Return (x, y) of the center of cell containing provided text 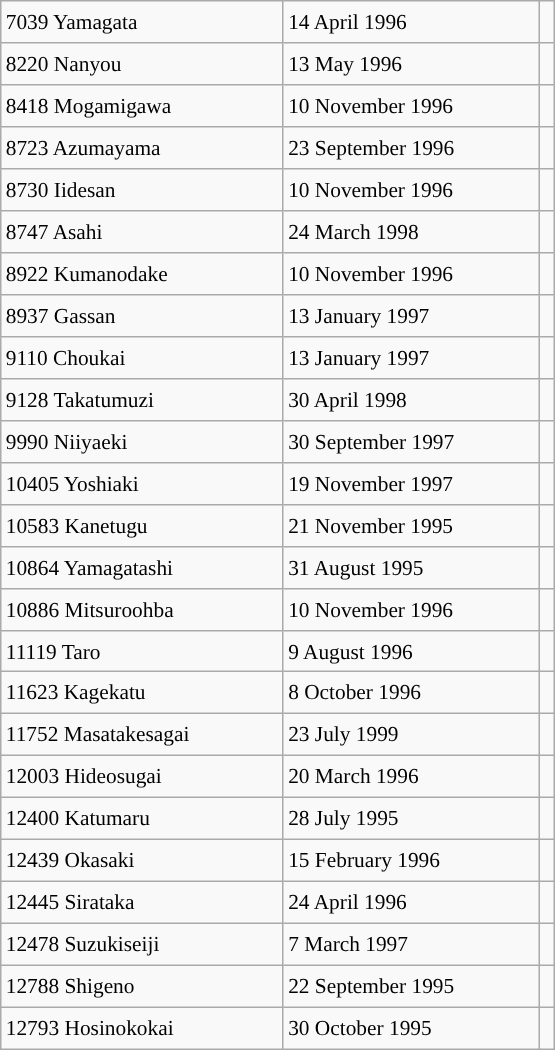
22 September 1995 (412, 986)
8922 Kumanodake (142, 274)
11119 Taro (142, 651)
10864 Yamagatashi (142, 567)
21 November 1995 (412, 525)
9110 Choukai (142, 358)
9990 Niiyaeki (142, 441)
12445 Sirataka (142, 903)
8220 Nanyou (142, 64)
15 February 1996 (412, 861)
8937 Gassan (142, 316)
10405 Yoshiaki (142, 483)
13 May 1996 (412, 64)
12439 Okasaki (142, 861)
11623 Kagekatu (142, 693)
11752 Masatakesagai (142, 735)
28 July 1995 (412, 819)
9 August 1996 (412, 651)
23 September 1996 (412, 148)
19 November 1997 (412, 483)
12003 Hideosugai (142, 777)
12400 Katumaru (142, 819)
8730 Iidesan (142, 190)
14 April 1996 (412, 22)
7039 Yamagata (142, 22)
24 April 1996 (412, 903)
8723 Azumayama (142, 148)
8747 Asahi (142, 232)
8418 Mogamigawa (142, 106)
20 March 1996 (412, 777)
9128 Takatumuzi (142, 399)
30 April 1998 (412, 399)
8 October 1996 (412, 693)
31 August 1995 (412, 567)
10886 Mitsuroohba (142, 609)
7 March 1997 (412, 945)
30 September 1997 (412, 441)
24 March 1998 (412, 232)
12788 Shigeno (142, 986)
10583 Kanetugu (142, 525)
12478 Suzukiseiji (142, 945)
23 July 1999 (412, 735)
12793 Hosinokokai (142, 1028)
30 October 1995 (412, 1028)
